Determine the [x, y] coordinate at the center of the cell enclosing the given text.  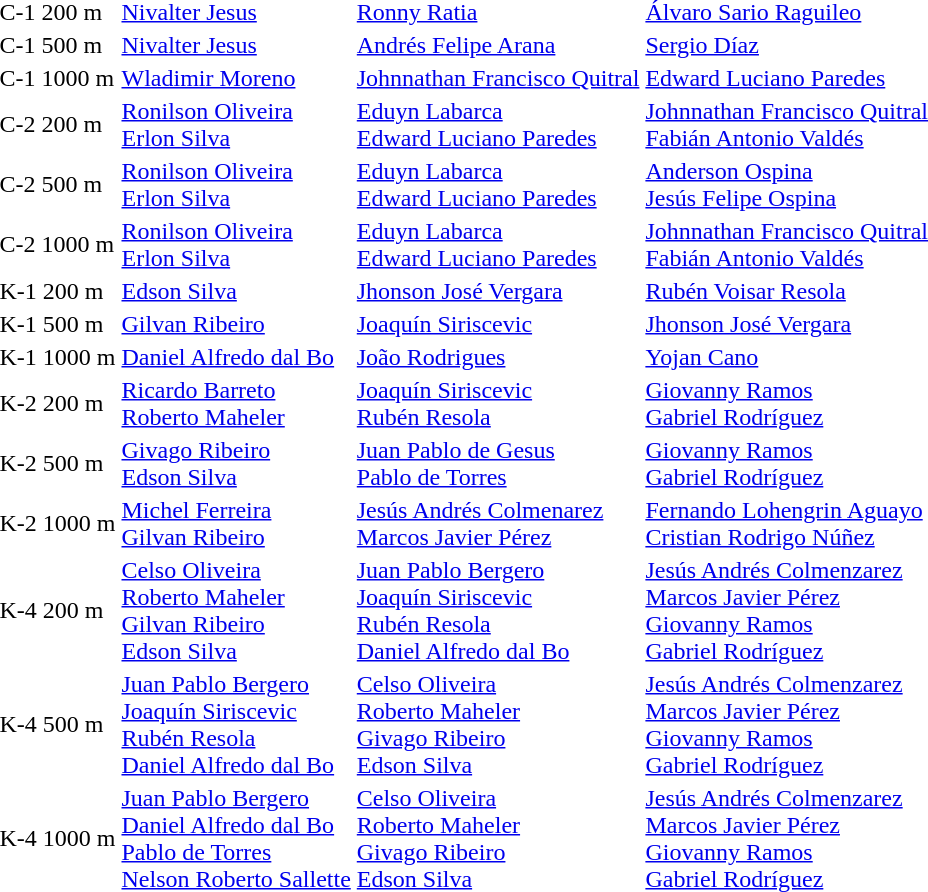
Gilvan Ribeiro [236, 324]
Joaquín Siriscevic [498, 324]
Jhonson José Vergara [498, 291]
Joaquín SiriscevicRubén Resola [498, 404]
Edson Silva [236, 291]
Johnnathan Francisco Quitral [498, 78]
Juan Pablo de GesusPablo de Torres [498, 464]
Jesús Andrés ColmenarezMarcos Javier Pérez [498, 524]
Givago RibeiroEdson Silva [236, 464]
Wladimir Moreno [236, 78]
Ricardo BarretoRoberto Maheler [236, 404]
Daniel Alfredo dal Bo [236, 357]
João Rodrigues [498, 357]
Celso OliveiraRoberto MahelerGivago RibeiroEdson Silva [498, 724]
Nivalter Jesus [236, 45]
Celso OliveiraRoberto MahelerGilvan RibeiroEdson Silva [236, 610]
Andrés Felipe Arana [498, 45]
Michel FerreiraGilvan Ribeiro [236, 524]
